Return the (x, y) coordinate for the center point of the cell that contains the specified text.  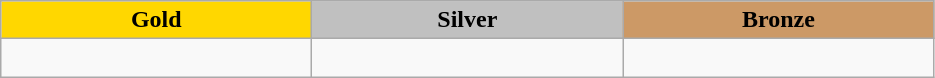
Bronze (778, 20)
Silver (468, 20)
Gold (156, 20)
